Locate the cell with the specified text and output its (X, Y) center coordinate. 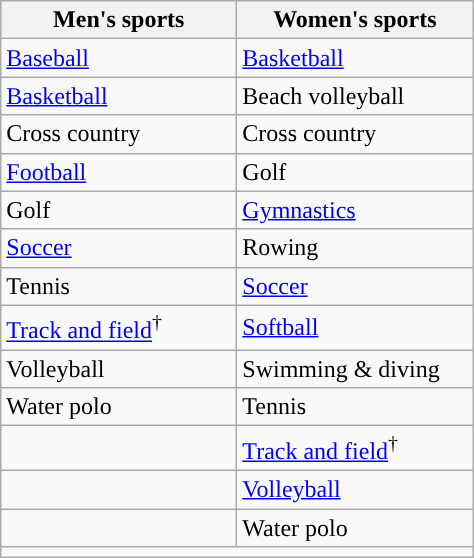
Men's sports (119, 20)
Beach volleyball (355, 96)
Baseball (119, 58)
Gymnastics (355, 210)
Women's sports (355, 20)
Swimming & diving (355, 369)
Rowing (355, 248)
Football (119, 172)
Softball (355, 328)
